From the cell containing the given text, extract its center point as (X, Y) coordinate. 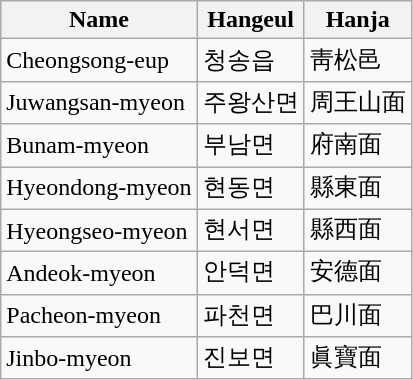
Pacheon-myeon (99, 316)
Andeok-myeon (99, 274)
安德面 (358, 274)
Name (99, 20)
현서면 (250, 230)
부남면 (250, 146)
眞寶面 (358, 358)
靑松邑 (358, 60)
Hyeondong-myeon (99, 188)
주왕산면 (250, 102)
Jinbo-myeon (99, 358)
안덕면 (250, 274)
Hanja (358, 20)
청송읍 (250, 60)
현동면 (250, 188)
縣西面 (358, 230)
巴川面 (358, 316)
Hyeongseo-myeon (99, 230)
縣東面 (358, 188)
Hangeul (250, 20)
Bunam-myeon (99, 146)
Cheongsong-eup (99, 60)
府南面 (358, 146)
진보면 (250, 358)
Juwangsan-myeon (99, 102)
周王山面 (358, 102)
파천면 (250, 316)
